Return the (x, y) coordinate for the center point of the cell that contains the specified text.  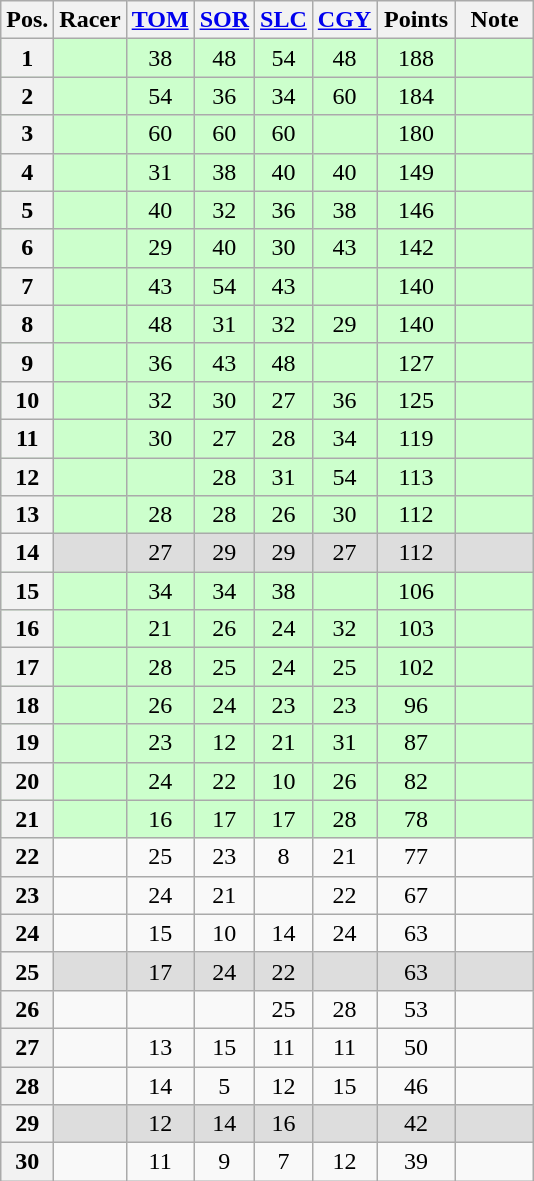
4 (28, 172)
127 (416, 362)
TOM (160, 20)
46 (416, 1085)
Pos. (28, 20)
20 (28, 781)
Points (416, 20)
39 (416, 1162)
103 (416, 629)
42 (416, 1124)
Racer (90, 20)
96 (416, 705)
119 (416, 438)
18 (28, 705)
6 (28, 248)
146 (416, 210)
180 (416, 134)
67 (416, 895)
SOR (224, 20)
50 (416, 1047)
113 (416, 477)
142 (416, 248)
184 (416, 96)
77 (416, 857)
1 (28, 58)
19 (28, 743)
CGY (344, 20)
125 (416, 400)
82 (416, 781)
53 (416, 1009)
2 (28, 96)
78 (416, 819)
3 (28, 134)
102 (416, 667)
SLC (284, 20)
106 (416, 591)
87 (416, 743)
188 (416, 58)
149 (416, 172)
Note (494, 20)
